Pinpoint the cell where the given text exists, returning its [x, y] midpoint coordinate. 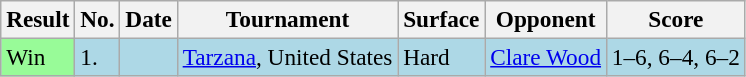
Result [38, 19]
Tarzana, United States [287, 57]
Clare Wood [546, 57]
Win [38, 57]
1–6, 6–4, 6–2 [676, 57]
Hard [442, 57]
Tournament [287, 19]
Score [676, 19]
No. [98, 19]
1. [98, 57]
Surface [442, 19]
Opponent [546, 19]
Date [148, 19]
